Identify which cell holds the provided text, then report its [X, Y] central coordinate. 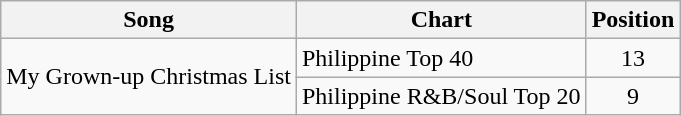
Position [633, 20]
9 [633, 96]
Song [149, 20]
Philippine R&B/Soul Top 20 [441, 96]
Chart [441, 20]
Philippine Top 40 [441, 58]
13 [633, 58]
My Grown-up Christmas List [149, 77]
